Locate the cell with the specified text and output its [x, y] center coordinate. 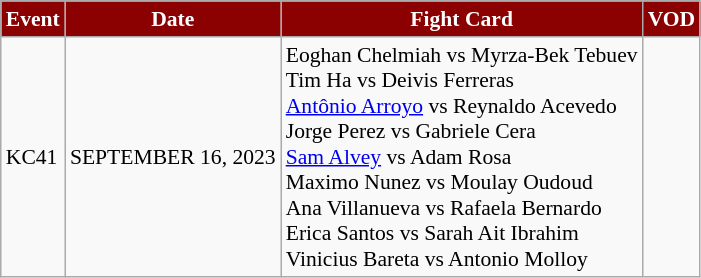
Event [33, 19]
Date [173, 19]
VOD [672, 19]
SEPTEMBER 16, 2023 [173, 157]
Fight Card [462, 19]
KC41 [33, 157]
